Find where the given text appears and provide that cell's center as [X, Y] coordinate. 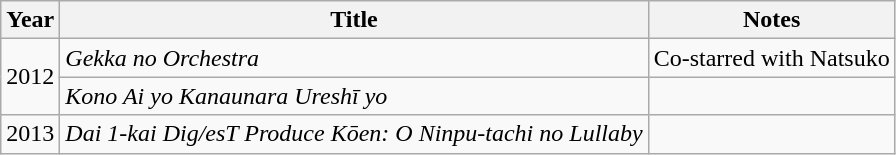
Dai 1-kai Dig/esT Produce Kōen: O Ninpu-tachi no Lullaby [354, 134]
Co-starred with Natsuko [772, 58]
Title [354, 20]
Gekka no Orchestra [354, 58]
2012 [30, 77]
Kono Ai yo Kanaunara Ureshī yo [354, 96]
Notes [772, 20]
Year [30, 20]
2013 [30, 134]
